Return the (x, y) coordinate for the center point of the cell that contains the specified text.  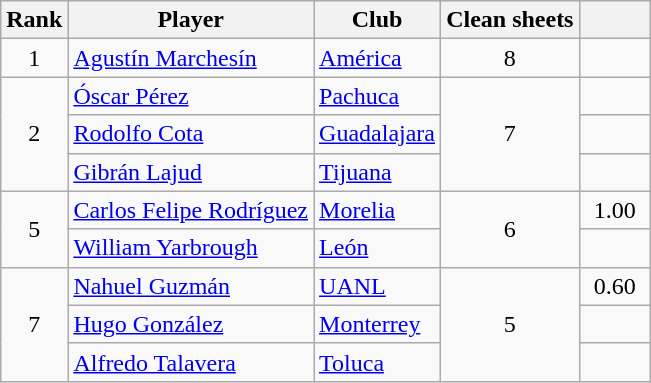
León (378, 248)
Pachuca (378, 96)
Rank (34, 20)
8 (510, 58)
2 (34, 134)
Club (378, 20)
William Yarbrough (191, 248)
UANL (378, 286)
Alfredo Talavera (191, 362)
1 (34, 58)
Carlos Felipe Rodríguez (191, 210)
Nahuel Guzmán (191, 286)
Guadalajara (378, 134)
Clean sheets (510, 20)
Agustín Marchesín (191, 58)
Toluca (378, 362)
Player (191, 20)
Gibrán Lajud (191, 172)
Tijuana (378, 172)
6 (510, 229)
1.00 (614, 210)
Monterrey (378, 324)
América (378, 58)
Óscar Pérez (191, 96)
Rodolfo Cota (191, 134)
Morelia (378, 210)
0.60 (614, 286)
Hugo González (191, 324)
